Scan for the cell matching the given text and deliver its (X, Y) coordinate at center. 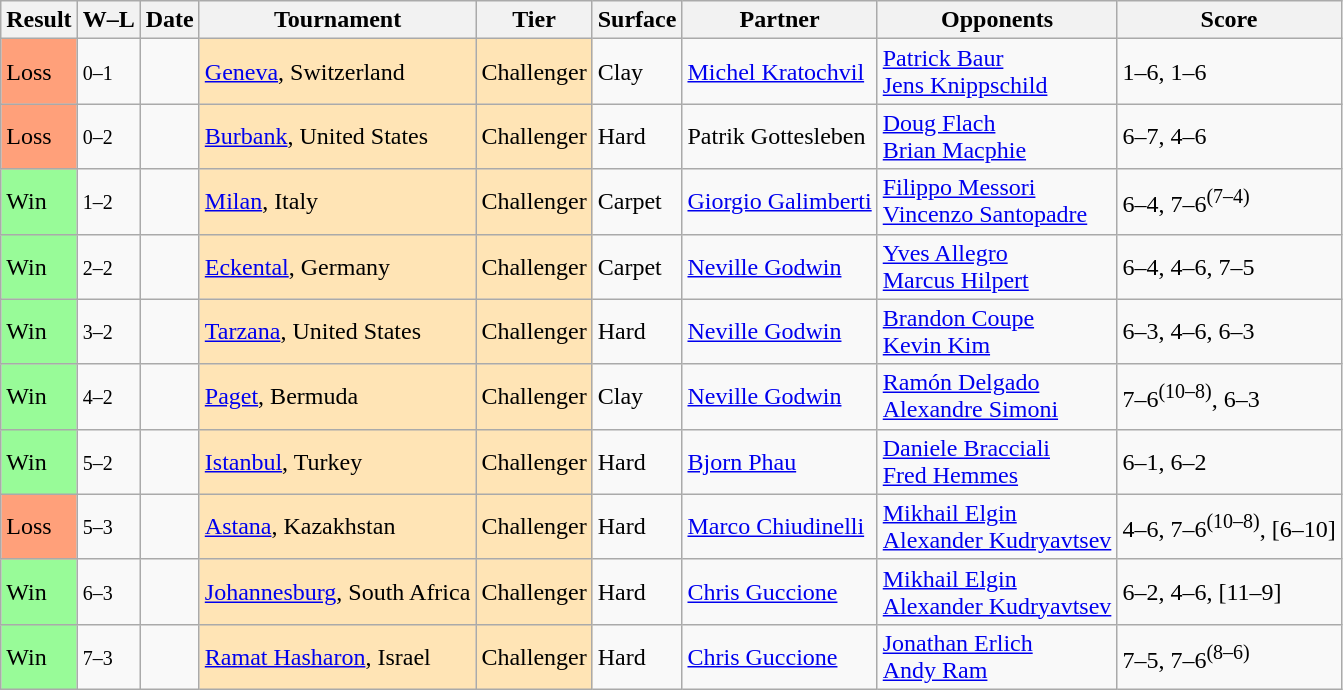
Opponents (997, 20)
Patrik Gottesleben (780, 136)
Daniele Bracciali Fred Hemmes (997, 462)
7–5, 7–6(8–6) (1229, 656)
Eckental, Germany (338, 266)
6–4, 4–6, 7–5 (1229, 266)
Giorgio Galimberti (780, 202)
Burbank, United States (338, 136)
Yves Allegro Marcus Hilpert (997, 266)
3–2 (108, 332)
Doug Flach Brian Macphie (997, 136)
Astana, Kazakhstan (338, 526)
5–2 (108, 462)
Brandon Coupe Kevin Kim (997, 332)
Ramón Delgado Alexandre Simoni (997, 396)
7–3 (108, 656)
Jonathan Erlich Andy Ram (997, 656)
6–4, 7–6(7–4) (1229, 202)
6–3 (108, 592)
Marco Chiudinelli (780, 526)
1–2 (108, 202)
Score (1229, 20)
6–7, 4–6 (1229, 136)
6–1, 6–2 (1229, 462)
Bjorn Phau (780, 462)
Patrick Baur Jens Knippschild (997, 72)
4–2 (108, 396)
Surface (637, 20)
Geneva, Switzerland (338, 72)
5–3 (108, 526)
Tarzana, United States (338, 332)
6–2, 4–6, [11–9] (1229, 592)
Date (170, 20)
Paget, Bermuda (338, 396)
Tournament (338, 20)
Istanbul, Turkey (338, 462)
W–L (108, 20)
0–1 (108, 72)
Ramat Hasharon, Israel (338, 656)
Result (39, 20)
6–3, 4–6, 6–3 (1229, 332)
4–6, 7–6(10–8), [6–10] (1229, 526)
Partner (780, 20)
Tier (534, 20)
1–6, 1–6 (1229, 72)
Filippo Messori Vincenzo Santopadre (997, 202)
0–2 (108, 136)
2–2 (108, 266)
7–6(10–8), 6–3 (1229, 396)
Michel Kratochvil (780, 72)
Milan, Italy (338, 202)
Johannesburg, South Africa (338, 592)
